Extract the [X, Y] coordinate from the center of the cell holding the provided text.  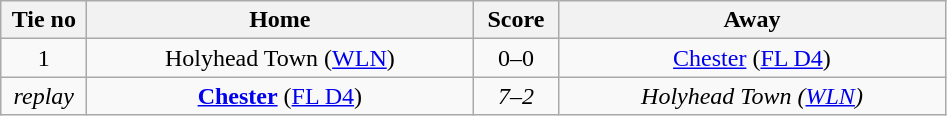
Score [516, 20]
Tie no [44, 20]
1 [44, 58]
Home [280, 20]
0–0 [516, 58]
7–2 [516, 96]
replay [44, 96]
Away [752, 20]
